Extract the (x, y) coordinate from the center of the cell holding the provided text.  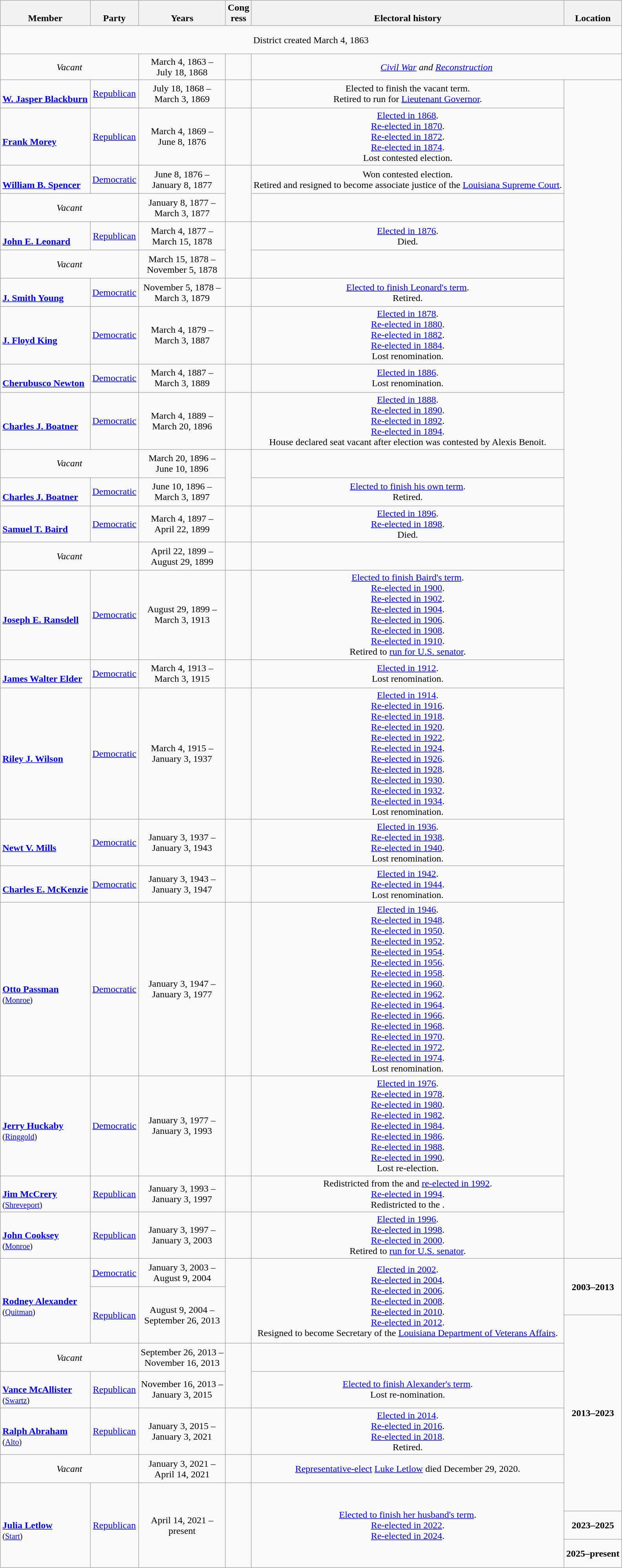
April 22, 1899 –August 29, 1899 (182, 556)
January 3, 1997 –January 3, 2003 (182, 1236)
Elected to finish Alexander's term.Lost re-nomination. (408, 1390)
Congress (238, 13)
August 29, 1899 –March 3, 1913 (182, 615)
January 3, 2021 –April 14, 2021 (182, 1469)
January 3, 1977 –January 3, 1993 (182, 1126)
2023–2025 (593, 1525)
Elected to finish the vacant term.Retired to run for Lieutenant Governor. (408, 94)
Elected in 1868.Re-elected in 1870.Re-elected in 1872.Re-elected in 1874.Lost contested election. (408, 137)
Member (46, 13)
Elected to finish his own term.Retired. (408, 492)
March 4, 1877 –March 15, 1878 (182, 236)
Frank Morey (46, 137)
Electoral history (408, 13)
November 5, 1878 –March 3, 1879 (182, 292)
March 4, 1897 –April 22, 1899 (182, 524)
Elected in 1878.Re-elected in 1880.Re-elected in 1882.Re-elected in 1884.Lost renomination. (408, 335)
Samuel T. Baird (46, 524)
March 4, 1913 –March 3, 1915 (182, 674)
Julia Letlow(Start) (46, 1525)
March 15, 1878 –November 5, 1878 (182, 264)
Elected in 1876.Died. (408, 236)
William B. Spencer (46, 179)
Riley J. Wilson (46, 754)
Location (593, 13)
March 4, 1887 –March 3, 1889 (182, 378)
Jerry Huckaby(Ringgold) (46, 1126)
2025–present (593, 1553)
Elected to finish Leonard's term.Retired. (408, 292)
April 14, 2021 –present (182, 1525)
June 10, 1896 –March 3, 1897 (182, 492)
Won contested election.Retired and resigned to become associate justice of the Louisiana Supreme Court. (408, 179)
March 4, 1889 –March 20, 1896 (182, 421)
Joseph E. Ransdell (46, 615)
January 3, 1943 –January 3, 1947 (182, 884)
Elected in 1936.Re-elected in 1938.Re-elected in 1940.Lost renomination. (408, 842)
Elected to finish her husband's term.Re-elected in 2022.Re-elected in 2024. (408, 1525)
January 3, 1993 –January 3, 1997 (182, 1194)
September 26, 2013 –November 16, 2013 (182, 1358)
January 3, 1947 –January 3, 1977 (182, 989)
November 16, 2013 –January 3, 2015 (182, 1390)
Cherubusco Newton (46, 378)
Elected in 1942.Re-elected in 1944.Lost renomination. (408, 884)
January 8, 1877 –March 3, 1877 (182, 208)
Otto Passman(Monroe) (46, 989)
W. Jasper Blackburn (46, 94)
Elected in 1912.Lost renomination. (408, 674)
Civil War and Reconstruction (437, 67)
March 4, 1915 –January 3, 1937 (182, 754)
2013–2023 (593, 1413)
January 3, 2003 –August 9, 2004 (182, 1273)
Redistricted from the and re-elected in 1992.Re-elected in 1994.Redistricted to the . (408, 1194)
Representative-elect Luke Letlow died December 29, 2020. (408, 1469)
J. Smith Young (46, 292)
J. Floyd King (46, 335)
June 8, 1876 –January 8, 1877 (182, 179)
January 3, 2015 –January 3, 2021 (182, 1431)
John Cooksey(Monroe) (46, 1236)
Vance McAllister(Swartz) (46, 1390)
2003–2013 (593, 1287)
August 9, 2004 –September 26, 2013 (182, 1315)
January 3, 1937 –January 3, 1943 (182, 842)
Rodney Alexander(Quitman) (46, 1301)
Elected in 2014.Re-elected in 2016.Re-elected in 2018.Retired. (408, 1431)
March 4, 1863 – July 18, 1868 (182, 67)
Newt V. Mills (46, 842)
District created March 4, 1863 (311, 40)
March 4, 1869 –June 8, 1876 (182, 137)
Party (115, 13)
Elected in 1896.Re-elected in 1898.Died. (408, 524)
John E. Leonard (46, 236)
Years (182, 13)
Jim McCrery(Shreveport) (46, 1194)
Ralph Abraham(Alto) (46, 1431)
Elected in 1996.Re-elected in 1998.Re-elected in 2000.Retired to run for U.S. senator. (408, 1236)
March 4, 1879 –March 3, 1887 (182, 335)
Elected in 1886.Lost renomination. (408, 378)
March 20, 1896 –June 10, 1896 (182, 464)
James Walter Elder (46, 674)
Elected in 1888.Re-elected in 1890.Re-elected in 1892.Re-elected in 1894.House declared seat vacant after election was contested by Alexis Benoit. (408, 421)
July 18, 1868 –March 3, 1869 (182, 94)
Charles E. McKenzie (46, 884)
